Output the (X, Y) coordinate of the center of the cell containing the given text.  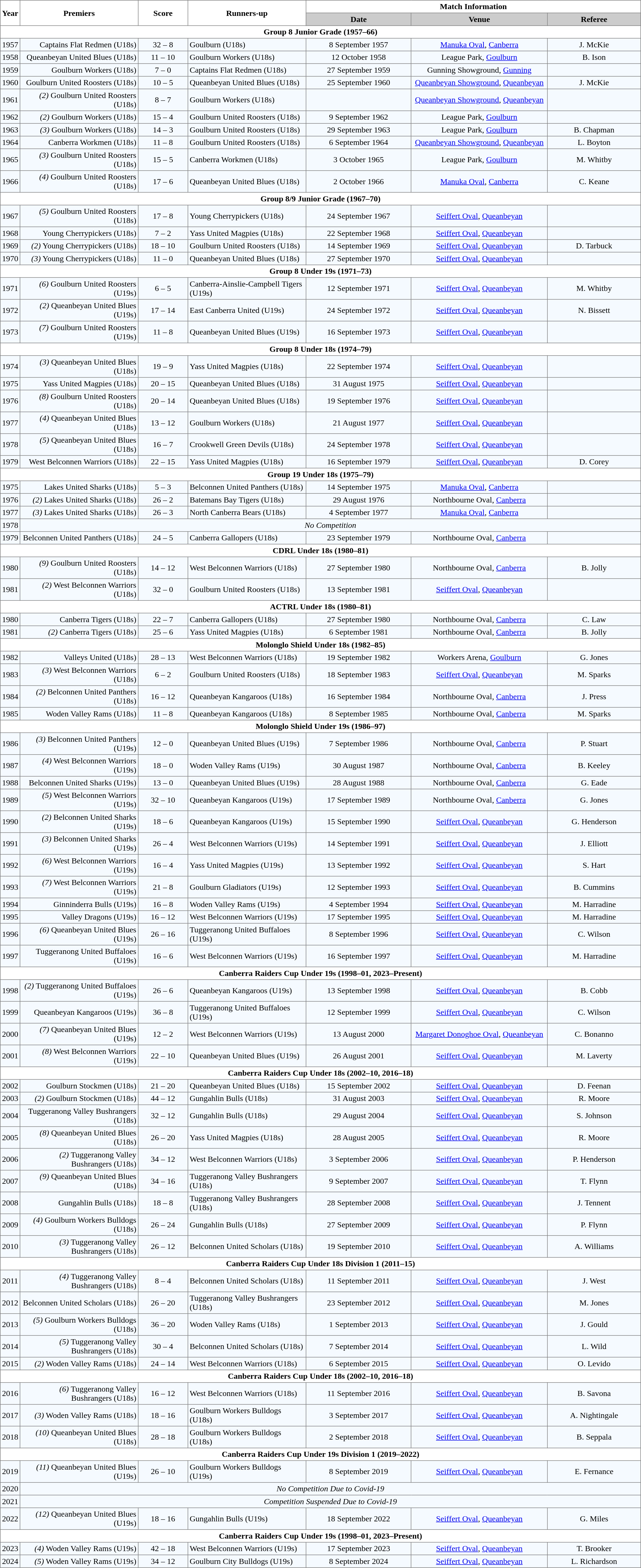
(3) Tuggeranong Valley Bushrangers (U18s) (79, 1246)
(2) Lakes United Sharks (U18s) (79, 500)
19 September 1982 (359, 658)
1998 (10, 990)
16 September 1973 (359, 332)
G. Miles (594, 1519)
26 – 24 (163, 1225)
2009 (10, 1225)
Yass United Magpies (U19s) (247, 865)
(2) Tuggeranong United Buffaloes (U19s) (79, 990)
(2) Goulburn Stockmen (U18s) (79, 1099)
26 – 2 (163, 500)
16 September 1979 (359, 462)
Margaret Donoghoe Oval, Queanbeyan (479, 1034)
16 – 6 (163, 956)
1996 (10, 934)
CDRL Under 18s (1980–81) (320, 550)
(9) Queanbeyan United Blues (U18s) (79, 1181)
34 – 16 (163, 1181)
Canberra-Ainslie-Campbell Tigers (U19s) (247, 288)
27 September 2009 (359, 1225)
(5) Goulburn Workers Bulldogs (U18s) (79, 1324)
2020 (10, 1489)
(3) Goulburn Workers (U18s) (79, 130)
Competition Suspended Due to Covid-19 (330, 1501)
17 – 8 (163, 216)
19 September 2010 (359, 1246)
16 September 1984 (359, 696)
Canberra Tigers (U18s) (79, 619)
26 – 3 (163, 513)
(3) Queanbeyan United Blues (U18s) (79, 366)
2022 (10, 1519)
3 October 1965 (359, 160)
A. Williams (594, 1246)
19 – 9 (163, 366)
L. Wild (594, 1346)
13 August 2000 (359, 1034)
Goulburn (U18s) (247, 45)
Score (163, 13)
28 August 1988 (359, 783)
2018 (10, 1437)
2011 (10, 1281)
T. Brooker (594, 1549)
Premiers (79, 13)
1960 (10, 83)
29 August 1976 (359, 500)
(6) Goulburn United Roosters (U19s) (79, 288)
8 September 1996 (359, 934)
1967 (10, 216)
Crookwell Green Devils (U18s) (247, 444)
L. Boyton (594, 143)
(2) Goulburn United Roosters (U18s) (79, 100)
26 – 4 (163, 843)
D. Feenan (594, 1086)
1969 (10, 246)
A. Nightingale (594, 1415)
Date (359, 19)
2004 (10, 1116)
North Canberra Bears (U18s) (247, 513)
1982 (10, 658)
1971 (10, 288)
24 September 1978 (359, 444)
(5) Woden Valley Rams (U19s) (79, 1561)
(2) West Belconnen Warriors (U18s) (79, 589)
Ginninderra Bulls (U19s) (79, 904)
1999 (10, 1012)
31 August 1975 (359, 384)
2006 (10, 1159)
15 September 2002 (359, 1086)
(2) Young Cherrypickers (U18s) (79, 246)
1958 (10, 57)
(3) Goulburn United Roosters (U18s) (79, 160)
14 September 1991 (359, 843)
ACTRL Under 18s (1980–81) (320, 607)
Goulburn City Bulldogs (U19s) (247, 1561)
(3) Young Cherrypickers (U18s) (79, 259)
(3) Belconnen United Sharks (U19s) (79, 843)
(7) Goulburn United Roosters (U19s) (79, 332)
Match Information (473, 7)
(2) Woden Valley Rams (U18s) (79, 1364)
(2) Queanbeyan United Blues (U19s) (79, 310)
18 – 0 (163, 765)
27 September 1959 (359, 70)
44 – 12 (163, 1099)
1964 (10, 143)
2 October 1966 (359, 181)
B. Keeley (594, 765)
Group 8 Under 19s (1971–73) (320, 271)
O. Levido (594, 1364)
22 – 10 (163, 1056)
(5) Tuggeranong Valley Bushrangers (U18s) (79, 1346)
C. Keane (594, 181)
(2) Belconnen United Sharks (U19s) (79, 822)
(6) West Belconnen Warriors (U19s) (79, 865)
(2) Canberra Tigers (U18s) (79, 632)
1962 (10, 117)
17 – 6 (163, 181)
3 September 2006 (359, 1159)
1973 (10, 332)
S. Hart (594, 865)
32 – 8 (163, 45)
18 September 1983 (359, 675)
P. Flynn (594, 1225)
2024 (10, 1561)
Goulburn Workers Bulldogs (U19s) (247, 1471)
Workers Arena, Goulburn (479, 658)
12 September 1999 (359, 1012)
Canberra Raiders Cup Under 19s Division 1 (2019–2022) (320, 1454)
B. Seppala (594, 1437)
1974 (10, 366)
8 – 4 (163, 1281)
No Competition Due to Covid-19 (330, 1489)
17 September 2023 (359, 1549)
17 – 14 (163, 310)
1957 (10, 45)
15 – 5 (163, 160)
9 September 2007 (359, 1181)
26 – 6 (163, 990)
(4) Goulburn Workers Bulldogs (U18s) (79, 1225)
(4) Tuggeranong Valley Bushrangers (U18s) (79, 1281)
(3) Woden Valley Rams (U18s) (79, 1415)
13 September 1981 (359, 589)
11 – 0 (163, 259)
Lakes United Sharks (U18s) (79, 487)
D. Tarbuck (594, 246)
15 – 4 (163, 117)
11 September 2011 (359, 1281)
7 September 1986 (359, 743)
1972 (10, 310)
D. Corey (594, 462)
12 September 1993 (359, 887)
1983 (10, 675)
B. Cobb (594, 990)
2000 (10, 1034)
(3) Belconnen United Panthers (U19s) (79, 743)
32 – 12 (163, 1116)
6 – 5 (163, 288)
6 September 1981 (359, 632)
22 September 1974 (359, 366)
(6) Queanbeyan United Blues (U19s) (79, 934)
16 September 1997 (359, 956)
(5) Queanbeyan United Blues (U18s) (79, 444)
6 September 2015 (359, 1364)
8 September 2024 (359, 1561)
Molonglo Shield Under 19s (1986–97) (320, 727)
2012 (10, 1303)
1985 (10, 714)
Gunning Showground, Gunning (479, 70)
Referee (594, 19)
B. Ison (594, 57)
B. Savona (594, 1393)
2015 (10, 1364)
Gungahlin Bulls (U19s) (247, 1519)
2008 (10, 1203)
42 – 18 (163, 1549)
36 – 8 (163, 1012)
1989 (10, 800)
13 – 0 (163, 783)
2 September 2018 (359, 1437)
9 September 1962 (359, 117)
14 September 1969 (359, 246)
22 September 1968 (359, 233)
(9) Goulburn United Roosters (U18s) (79, 568)
1984 (10, 696)
13 September 1992 (359, 865)
T. Flynn (594, 1181)
(10) Queanbeyan United Blues (U18s) (79, 1437)
14 September 1975 (359, 487)
15 September 1990 (359, 822)
(8) Queanbeyan United Blues (U18s) (79, 1137)
L. Richardson (594, 1561)
P. Henderson (594, 1159)
1992 (10, 865)
24 September 1967 (359, 216)
Runners-up (247, 13)
1997 (10, 956)
1961 (10, 100)
11 – 10 (163, 57)
(5) West Belconnen Warriors (U19s) (79, 800)
20 – 15 (163, 384)
East Canberra United (U19s) (247, 310)
(2) Belconnen United Panthers (U18s) (79, 696)
Goulburn Stockmen (U18s) (79, 1086)
G. Eade (594, 783)
12 October 1958 (359, 57)
7 – 2 (163, 233)
26 August 2001 (359, 1056)
2023 (10, 1549)
(8) West Belconnen Warriors (U19s) (79, 1056)
1994 (10, 904)
(11) Queanbeyan United Blues (U19s) (79, 1471)
8 September 2019 (359, 1471)
23 September 1979 (359, 538)
(8) Goulburn United Roosters (U18s) (79, 401)
Group 8 Under 18s (1974–79) (320, 349)
8 – 7 (163, 100)
8 September 1985 (359, 714)
2021 (10, 1501)
26 – 16 (163, 934)
(5) Goulburn United Roosters (U18s) (79, 216)
J. Elliott (594, 843)
30 – 4 (163, 1346)
J. Press (594, 696)
M. Laverty (594, 1056)
E. Fernance (594, 1471)
(4) Goulburn United Roosters (U18s) (79, 181)
18 September 2022 (359, 1519)
4 September 1994 (359, 904)
(4) Woden Valley Rams (U19s) (79, 1549)
22 – 7 (163, 619)
(3) Lakes United Sharks (U18s) (79, 513)
24 – 14 (163, 1364)
G. Henderson (594, 822)
19 September 1976 (359, 401)
C. Law (594, 619)
30 August 1987 (359, 765)
24 September 1972 (359, 310)
B. Cummins (594, 887)
12 September 1971 (359, 288)
(4) West Belconnen Warriors (U19s) (79, 765)
12 – 0 (163, 743)
36 – 20 (163, 1324)
No Competition (330, 525)
2013 (10, 1324)
(2) Tuggeranong Valley Bushrangers (U18s) (79, 1159)
1 September 2013 (359, 1324)
29 September 1963 (359, 130)
Group 8 Junior Grade (1957–66) (320, 32)
1993 (10, 887)
M. Jones (594, 1303)
(2) Goulburn Workers (U18s) (79, 117)
16 – 8 (163, 904)
28 September 2008 (359, 1203)
2017 (10, 1415)
1991 (10, 843)
18 – 8 (163, 1203)
22 – 15 (163, 462)
C. Bonanno (594, 1034)
7 September 2014 (359, 1346)
Venue (479, 19)
Batemans Bay Tigers (U18s) (247, 500)
N. Bissett (594, 310)
14 – 3 (163, 130)
1987 (10, 765)
2014 (10, 1346)
1995 (10, 917)
4 September 1977 (359, 513)
Canberra Raiders Cup Under 18s Division 1 (2011–15) (320, 1264)
11 September 2016 (359, 1393)
Group 8/9 Junior Grade (1967–70) (320, 199)
1988 (10, 783)
Year (10, 13)
(7) Queanbeyan United Blues (U19s) (79, 1034)
1968 (10, 233)
5 – 3 (163, 487)
26 – 12 (163, 1246)
(12) Queanbeyan United Blues (U19s) (79, 1519)
23 September 2012 (359, 1303)
J. West (594, 1281)
Molonglo Shield Under 18s (1982–85) (320, 645)
12 – 2 (163, 1034)
1986 (10, 743)
3 September 2017 (359, 1415)
Valleys United (U18s) (79, 658)
32 – 0 (163, 589)
(7) West Belconnen Warriors (U19s) (79, 887)
J. Tennent (594, 1203)
Belconnen United Sharks (U19s) (79, 783)
20 – 14 (163, 401)
16 – 4 (163, 865)
Goulburn Gladiators (U19s) (247, 887)
24 – 5 (163, 538)
1970 (10, 259)
21 August 1977 (359, 423)
(3) West Belconnen Warriors (U18s) (79, 675)
18 – 6 (163, 822)
25 September 1960 (359, 83)
B. Chapman (594, 130)
29 August 2004 (359, 1116)
2001 (10, 1056)
(6) Tuggeranong Valley Bushrangers (U18s) (79, 1393)
1966 (10, 181)
18 – 10 (163, 246)
28 – 18 (163, 1437)
1990 (10, 822)
2010 (10, 1246)
28 – 13 (163, 658)
16 – 7 (163, 444)
8 September 1957 (359, 45)
S. Johnson (594, 1116)
13 – 12 (163, 423)
26 – 10 (163, 1471)
2005 (10, 1137)
14 – 12 (163, 568)
6 September 1964 (359, 143)
2016 (10, 1393)
1959 (10, 70)
13 September 1998 (359, 990)
(4) Queanbeyan United Blues (U18s) (79, 423)
21 – 20 (163, 1086)
32 – 10 (163, 800)
Group 19 Under 18s (1975–79) (320, 474)
1965 (10, 160)
1963 (10, 130)
7 – 0 (163, 70)
J. Gould (594, 1324)
25 – 6 (163, 632)
2019 (10, 1471)
10 – 5 (163, 83)
2002 (10, 1086)
21 – 8 (163, 887)
17 September 1989 (359, 800)
6 – 2 (163, 675)
17 September 1995 (359, 917)
Valley Dragons (U19s) (79, 917)
P. Stuart (594, 743)
31 August 2003 (359, 1099)
2003 (10, 1099)
27 September 1970 (359, 259)
2007 (10, 1181)
28 August 2005 (359, 1137)
